From the cell containing the given text, extract its center point as [x, y] coordinate. 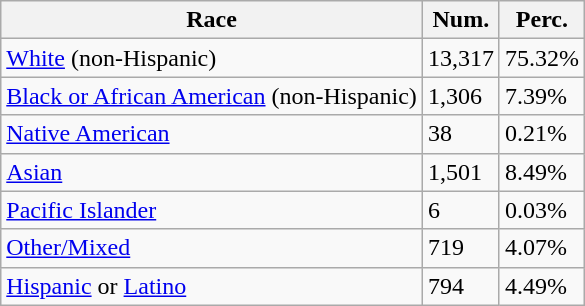
13,317 [460, 58]
7.39% [542, 96]
0.03% [542, 210]
Num. [460, 20]
0.21% [542, 134]
White (non-Hispanic) [212, 58]
1,306 [460, 96]
1,501 [460, 172]
Other/Mixed [212, 248]
38 [460, 134]
4.07% [542, 248]
8.49% [542, 172]
75.32% [542, 58]
4.49% [542, 286]
794 [460, 286]
Asian [212, 172]
Perc. [542, 20]
6 [460, 210]
Black or African American (non-Hispanic) [212, 96]
Pacific Islander [212, 210]
Race [212, 20]
Hispanic or Latino [212, 286]
719 [460, 248]
Native American [212, 134]
